Return the (X, Y) coordinate for the center point of the cell that contains the specified text.  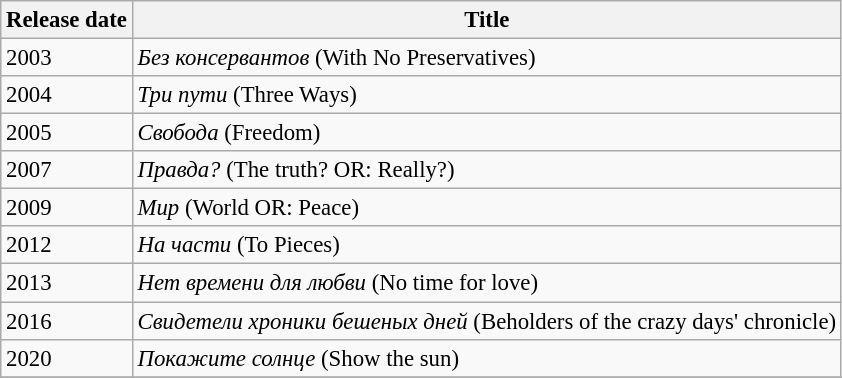
2020 (66, 358)
2007 (66, 170)
Покажите солнце (Show the sun) (486, 358)
Title (486, 20)
Правда? (The truth? OR: Really?) (486, 170)
Свидетели хроники бешеных дней (Beholders of the crazy days' chronicle) (486, 321)
2003 (66, 58)
Свобода (Freedom) (486, 133)
2005 (66, 133)
Три пути (Three Ways) (486, 95)
2013 (66, 283)
2009 (66, 208)
На части (To Pieces) (486, 245)
2004 (66, 95)
2016 (66, 321)
Мир (World OR: Peace) (486, 208)
2012 (66, 245)
Нет времени для любви (No time for love) (486, 283)
Release date (66, 20)
Без консервантов (With No Preservatives) (486, 58)
